Extract the (X, Y) coordinate from the center of the cell holding the provided text.  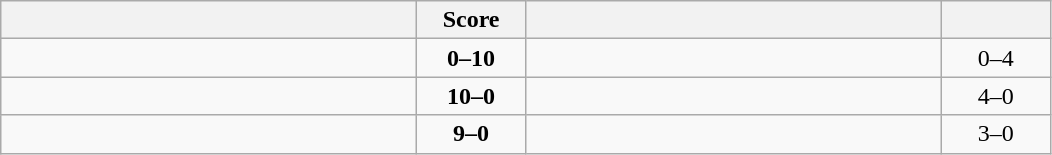
10–0 (472, 96)
4–0 (996, 96)
0–10 (472, 58)
0–4 (996, 58)
9–0 (472, 134)
3–0 (996, 134)
Score (472, 20)
